Identify which cell holds the provided text, then report its (x, y) central coordinate. 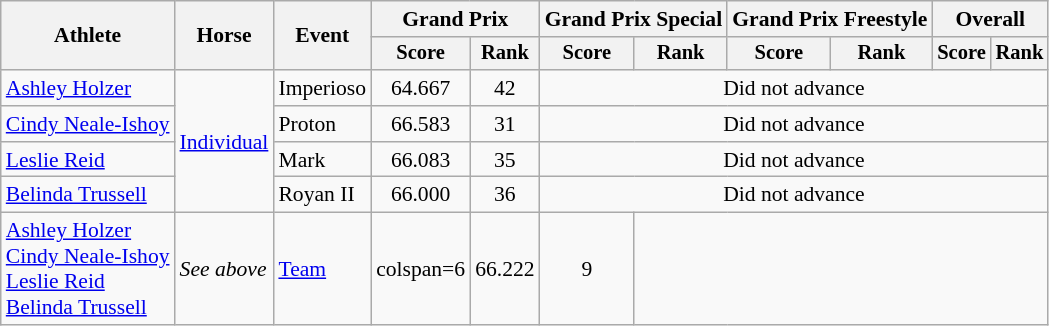
Imperioso (322, 88)
35 (504, 160)
Event (322, 36)
66.222 (504, 269)
Ashley Holzer (88, 88)
Grand Prix (456, 19)
colspan=6 (420, 269)
64.667 (420, 88)
Overall (990, 19)
Royan II (322, 195)
Athlete (88, 36)
31 (504, 124)
Horse (224, 36)
66.583 (420, 124)
66.083 (420, 160)
66.000 (420, 195)
Team (322, 269)
Proton (322, 124)
Grand Prix Freestyle (830, 19)
Individual (224, 141)
See above (224, 269)
9 (587, 269)
Mark (322, 160)
Ashley HolzerCindy Neale-IshoyLeslie ReidBelinda Trussell (88, 269)
42 (504, 88)
Grand Prix Special (634, 19)
Leslie Reid (88, 160)
Belinda Trussell (88, 195)
36 (504, 195)
Cindy Neale-Ishoy (88, 124)
